Capture the cell that displays the provided text and extract its [X, Y] central coordinate. 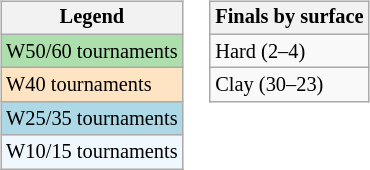
W40 tournaments [92, 85]
Legend [92, 18]
Finals by surface [289, 18]
Clay (30–23) [289, 85]
W25/35 tournaments [92, 119]
W10/15 tournaments [92, 152]
Hard (2–4) [289, 51]
W50/60 tournaments [92, 51]
